Scan for the cell matching the given text and deliver its [X, Y] coordinate at center. 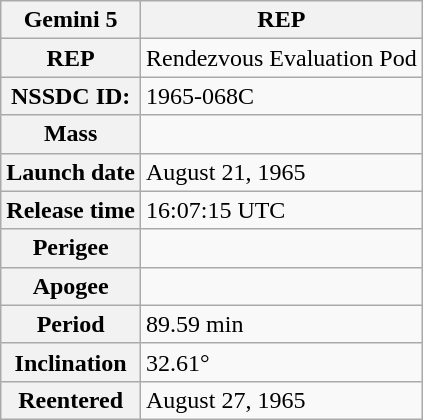
Gemini 5 [71, 20]
Rendezvous Evaluation Pod [282, 58]
Launch date [71, 172]
Period [71, 324]
Reentered [71, 400]
Inclination [71, 362]
Perigee [71, 248]
32.61° [282, 362]
Apogee [71, 286]
Mass [71, 134]
89.59 min [282, 324]
16:07:15 UTC [282, 210]
1965-068C [282, 96]
August 27, 1965 [282, 400]
August 21, 1965 [282, 172]
NSSDC ID: [71, 96]
Release time [71, 210]
